Find where the given text appears and provide that cell's center as [X, Y] coordinate. 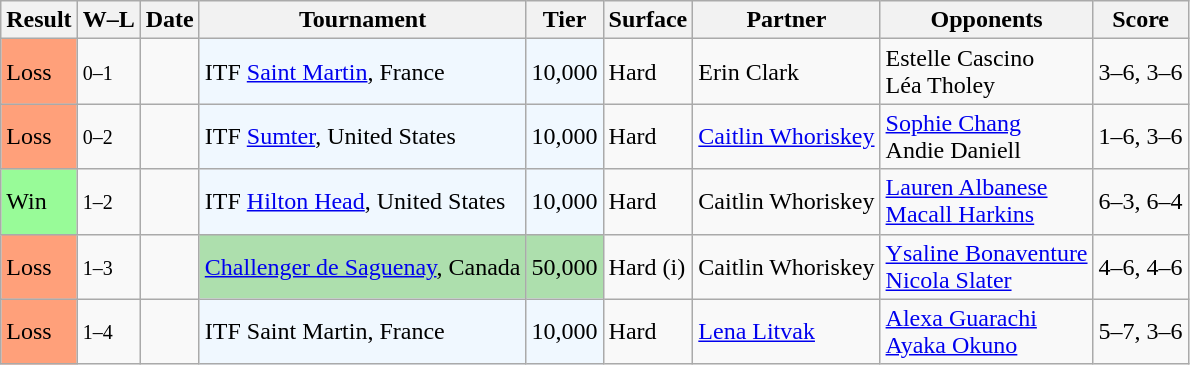
Estelle Cascino Léa Tholey [986, 72]
ITF Sumter, United States [362, 136]
Alexa Guarachi Ayaka Okuno [986, 332]
6–3, 6–4 [1140, 202]
Hard (i) [648, 266]
Ysaline Bonaventure Nicola Slater [986, 266]
0–1 [108, 72]
Sophie Chang Andie Daniell [986, 136]
Date [170, 20]
Erin Clark [786, 72]
5–7, 3–6 [1140, 332]
1–3 [108, 266]
Score [1140, 20]
Win [39, 202]
Challenger de Saguenay, Canada [362, 266]
50,000 [564, 266]
Tier [564, 20]
1–6, 3–6 [1140, 136]
Lauren Albanese Macall Harkins [986, 202]
0–2 [108, 136]
Opponents [986, 20]
Lena Litvak [786, 332]
Result [39, 20]
Tournament [362, 20]
Surface [648, 20]
1–4 [108, 332]
ITF Hilton Head, United States [362, 202]
W–L [108, 20]
4–6, 4–6 [1140, 266]
Partner [786, 20]
1–2 [108, 202]
3–6, 3–6 [1140, 72]
